Detect which cell encompasses the target text, then output its (x, y) center coordinate. 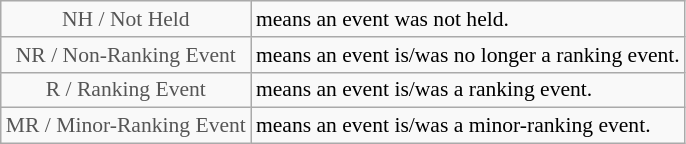
MR / Minor-Ranking Event (126, 126)
R / Ranking Event (126, 90)
NH / Not Held (126, 19)
means an event is/was a ranking event. (468, 90)
means an event is/was no longer a ranking event. (468, 55)
means an event is/was a minor-ranking event. (468, 126)
means an event was not held. (468, 19)
NR / Non-Ranking Event (126, 55)
